Determine the [X, Y] coordinate at the center of the cell enclosing the given text.  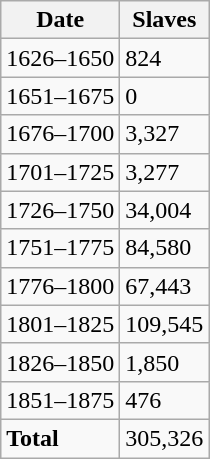
Total [60, 438]
1651–1675 [60, 96]
Date [60, 20]
84,580 [164, 248]
3,277 [164, 172]
476 [164, 400]
0 [164, 96]
1751–1775 [60, 248]
305,326 [164, 438]
1726–1750 [60, 210]
1,850 [164, 362]
1851–1875 [60, 400]
1776–1800 [60, 286]
1701–1725 [60, 172]
67,443 [164, 286]
109,545 [164, 324]
Slaves [164, 20]
3,327 [164, 134]
1826–1850 [60, 362]
1676–1700 [60, 134]
34,004 [164, 210]
1626–1650 [60, 58]
824 [164, 58]
1801–1825 [60, 324]
